Provide the [x, y] coordinate of the cell's center where the given text is located.  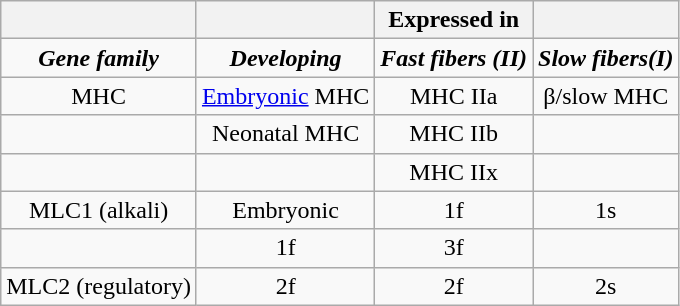
1s [606, 210]
Embryonic [285, 210]
Fast fibers (II) [454, 58]
MHC IIx [454, 172]
MLC1 (alkali) [99, 210]
Expressed in [454, 20]
β/slow MHC [606, 96]
MHC IIb [454, 134]
Slow fibers(I) [606, 58]
Embryonic MHC [285, 96]
MHC [99, 96]
2s [606, 286]
MHC IIa [454, 96]
MLC2 (regulatory) [99, 286]
Developing [285, 58]
Gene family [99, 58]
3f [454, 248]
Neonatal MHC [285, 134]
